Identify which cell holds the provided text, then report its (x, y) central coordinate. 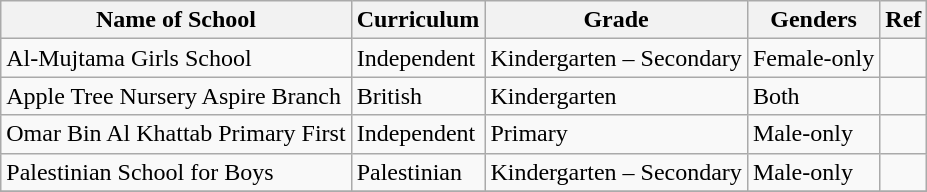
Kindergarten (616, 96)
Ref (904, 20)
Female-only (813, 58)
Apple Tree Nursery Aspire Branch (176, 96)
Genders (813, 20)
Name of School (176, 20)
Curriculum (418, 20)
Palestinian (418, 172)
Palestinian School for Boys (176, 172)
Al-Mujtama Girls School (176, 58)
Grade (616, 20)
British (418, 96)
Both (813, 96)
Omar Bin Al Khattab Primary First (176, 134)
Primary (616, 134)
